Determine the (X, Y) coordinate at the center of the cell enclosing the given text.  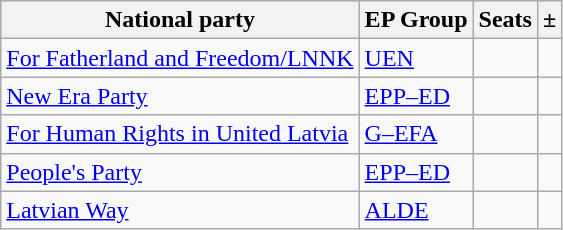
EP Group (416, 20)
Latvian Way (180, 210)
UEN (416, 58)
ALDE (416, 210)
People's Party (180, 172)
G–EFA (416, 134)
For Fatherland and Freedom/LNNK (180, 58)
New Era Party (180, 96)
Seats (505, 20)
For Human Rights in United Latvia (180, 134)
National party (180, 20)
± (549, 20)
